Locate the cell with the specified text and output its [x, y] center coordinate. 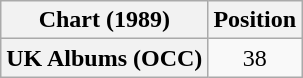
Position [255, 20]
Chart (1989) [104, 20]
UK Albums (OCC) [104, 58]
38 [255, 58]
